Scan for the cell matching the given text and deliver its (x, y) coordinate at center. 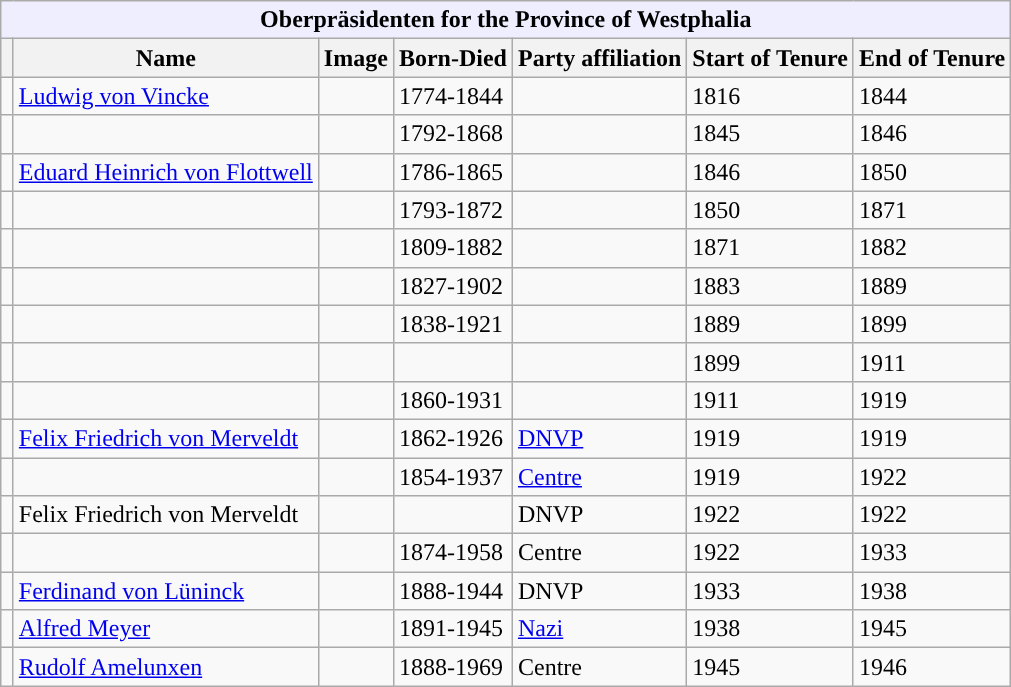
1891-1945 (452, 629)
1844 (932, 96)
Rudolf Amelunxen (166, 667)
Eduard Heinrich von Flottwell (166, 172)
1786-1865 (452, 172)
Image (356, 58)
1809-1882 (452, 248)
Ferdinand von Lüninck (166, 591)
1827-1902 (452, 286)
Ludwig von Vincke (166, 96)
Oberpräsidenten for the Province of Westphalia (506, 20)
Alfred Meyer (166, 629)
Start of Tenure (770, 58)
1774-1844 (452, 96)
Born-Died (452, 58)
End of Tenure (932, 58)
1854-1937 (452, 477)
1882 (932, 248)
1946 (932, 667)
1845 (770, 134)
Party affiliation (599, 58)
1888-1944 (452, 591)
1874-1958 (452, 553)
Nazi (599, 629)
1862-1926 (452, 438)
1816 (770, 96)
1838-1921 (452, 324)
Name (166, 58)
1888-1969 (452, 667)
1860-1931 (452, 400)
1793-1872 (452, 210)
1883 (770, 286)
1792-1868 (452, 134)
